Extract the [x, y] coordinate from the center of the cell holding the provided text.  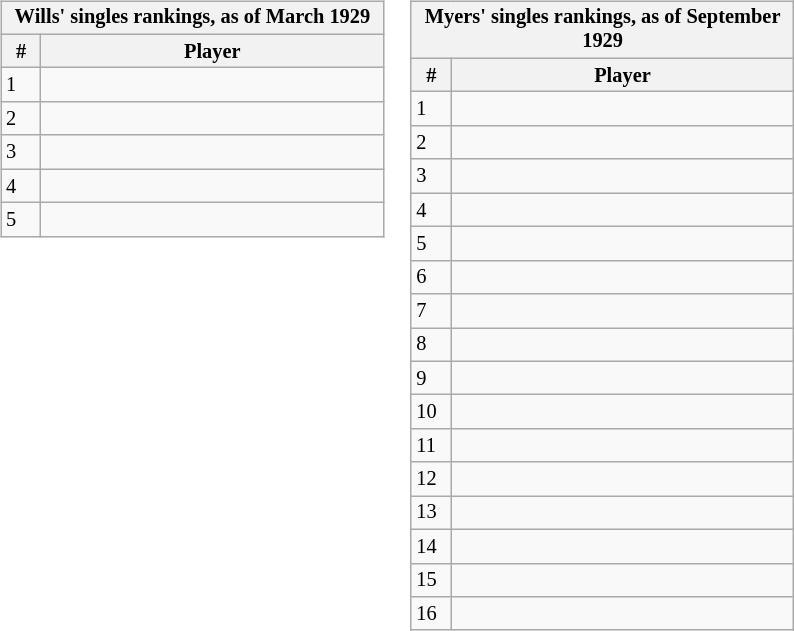
12 [431, 479]
10 [431, 412]
13 [431, 513]
16 [431, 614]
6 [431, 277]
Myers' singles rankings, as of September 1929 [602, 30]
8 [431, 345]
9 [431, 378]
Wills' singles rankings, as of March 1929 [192, 18]
11 [431, 446]
7 [431, 311]
14 [431, 546]
15 [431, 580]
